Identify which cell holds the provided text, then report its [x, y] central coordinate. 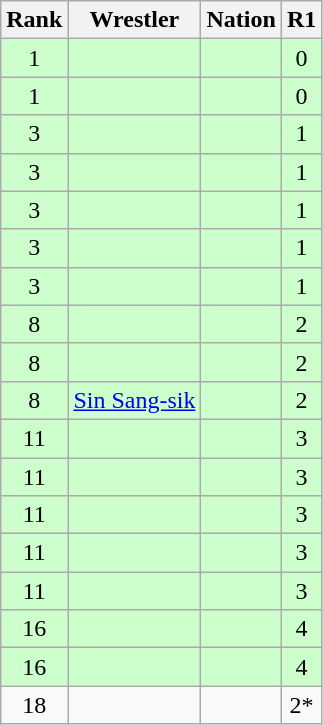
Wrestler [134, 20]
R1 [301, 20]
Rank [34, 20]
2* [301, 705]
Sin Sang-sik [134, 400]
Nation [241, 20]
18 [34, 705]
